From the cell containing the given text, extract its center point as [x, y] coordinate. 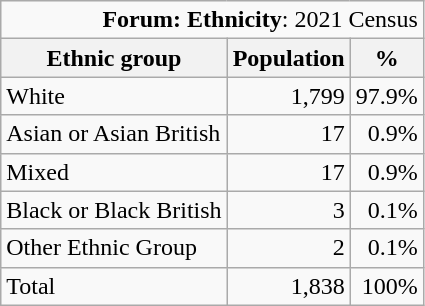
100% [386, 286]
97.9% [386, 96]
Black or Black British [114, 210]
Population [288, 58]
% [386, 58]
1,838 [288, 286]
1,799 [288, 96]
Total [114, 286]
Forum: Ethnicity: 2021 Census [212, 20]
3 [288, 210]
2 [288, 248]
Mixed [114, 172]
Ethnic group [114, 58]
Other Ethnic Group [114, 248]
Asian or Asian British [114, 134]
White [114, 96]
